Scan for the cell matching the given text and deliver its (X, Y) coordinate at center. 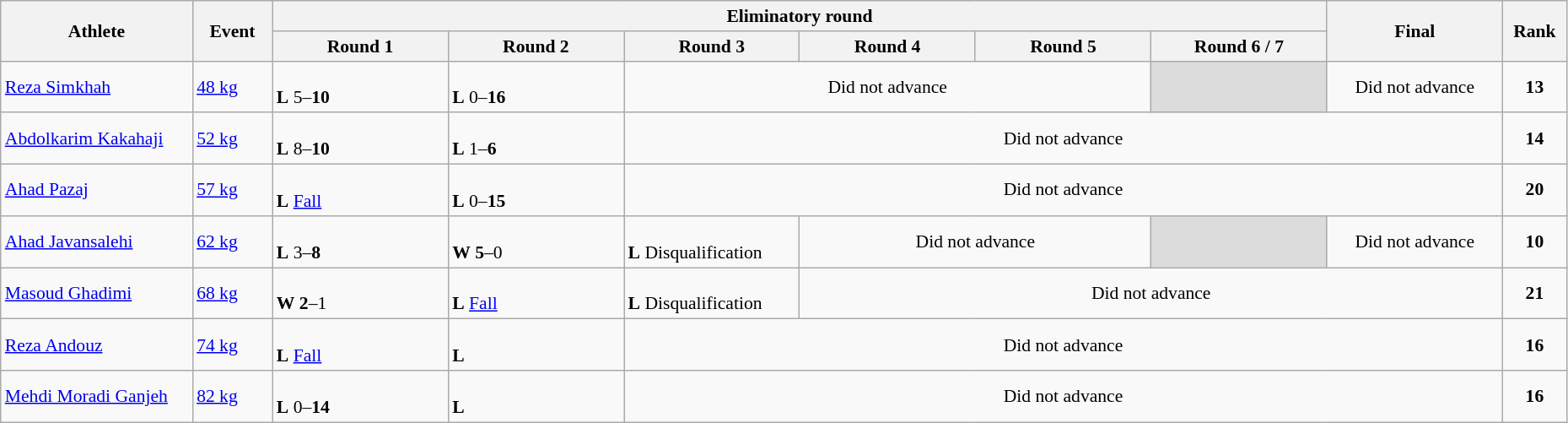
Event (233, 30)
L 0–14 (360, 397)
Round 6 / 7 (1239, 46)
Round 5 (1063, 46)
21 (1534, 294)
Round 2 (536, 46)
48 kg (233, 86)
L 8–10 (360, 138)
62 kg (233, 241)
Ahad Javansalehi (96, 241)
20 (1534, 191)
Reza Andouz (96, 344)
Round 3 (712, 46)
W 5–0 (536, 241)
74 kg (233, 344)
L 0–15 (536, 191)
W 2–1 (360, 294)
Athlete (96, 30)
57 kg (233, 191)
Reza Simkhah (96, 86)
Abdolkarim Kakahaji (96, 138)
L 1–6 (536, 138)
10 (1534, 241)
L 3–8 (360, 241)
Round 4 (887, 46)
L 5–10 (360, 86)
13 (1534, 86)
Masoud Ghadimi (96, 294)
14 (1534, 138)
Rank (1534, 30)
52 kg (233, 138)
Round 1 (360, 46)
Eliminatory round (800, 16)
L 0–16 (536, 86)
Ahad Pazaj (96, 191)
82 kg (233, 397)
68 kg (233, 294)
Mehdi Moradi Ganjeh (96, 397)
Final (1414, 30)
